Identify which cell holds the provided text, then report its (X, Y) central coordinate. 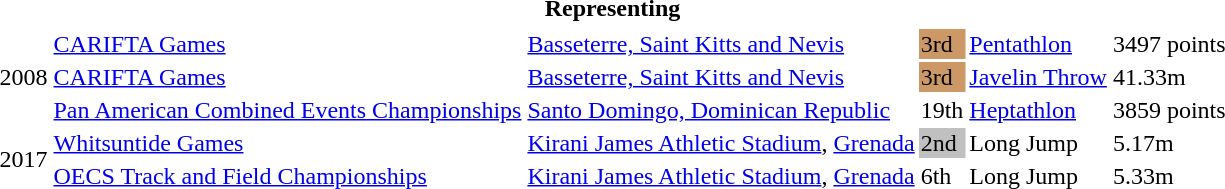
Whitsuntide Games (288, 143)
2nd (942, 143)
Heptathlon (1038, 110)
Javelin Throw (1038, 77)
Pan American Combined Events Championships (288, 110)
Pentathlon (1038, 44)
Santo Domingo, Dominican Republic (721, 110)
Long Jump (1038, 143)
Kirani James Athletic Stadium, Grenada (721, 143)
19th (942, 110)
